Capture the cell that displays the provided text and extract its (x, y) central coordinate. 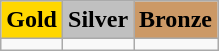
Bronze (176, 20)
Silver (98, 20)
Gold (32, 20)
